Capture the cell that displays the provided text and extract its [X, Y] central coordinate. 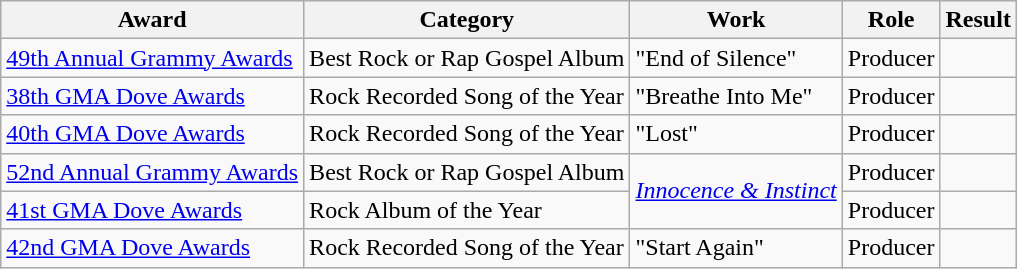
Category [467, 20]
"Start Again" [736, 248]
52nd Annual Grammy Awards [152, 172]
Award [152, 20]
Rock Album of the Year [467, 210]
"End of Silence" [736, 58]
"Breathe Into Me" [736, 96]
Work [736, 20]
38th GMA Dove Awards [152, 96]
40th GMA Dove Awards [152, 134]
"Lost" [736, 134]
Result [978, 20]
Innocence & Instinct [736, 191]
42nd GMA Dove Awards [152, 248]
49th Annual Grammy Awards [152, 58]
41st GMA Dove Awards [152, 210]
Role [891, 20]
